Scan for the cell matching the given text and deliver its [x, y] coordinate at center. 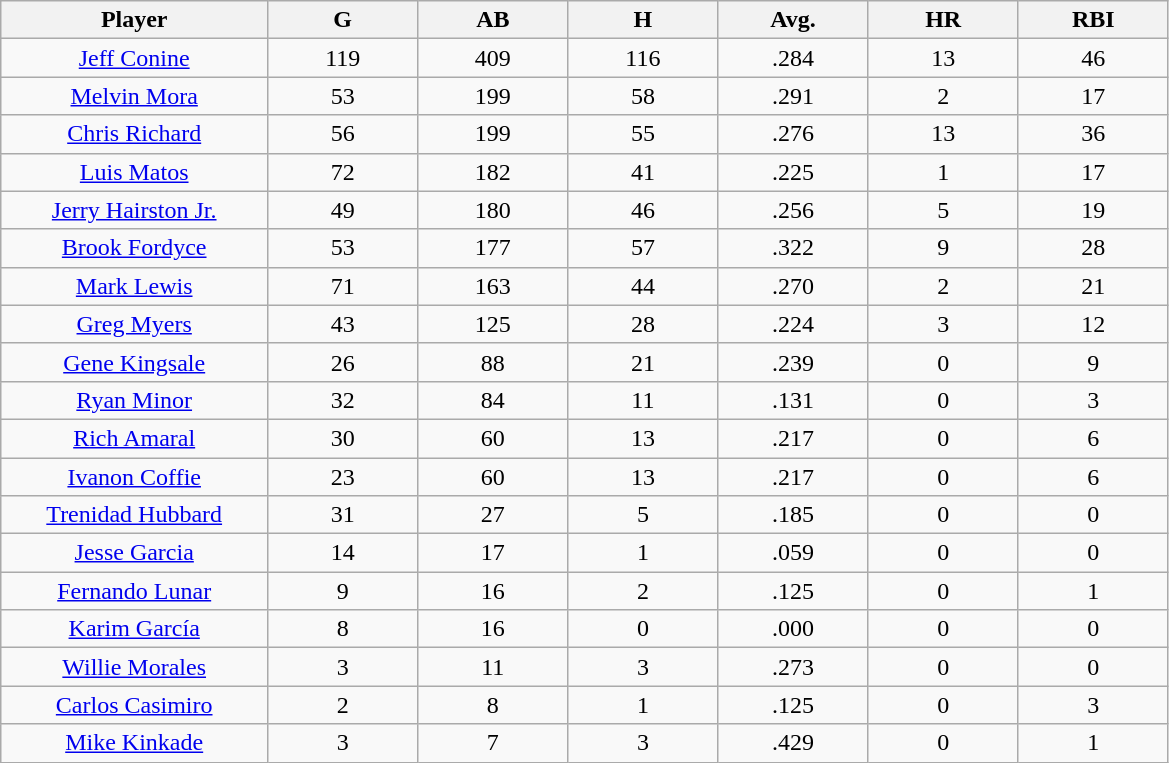
Trenidad Hubbard [134, 515]
84 [493, 400]
.284 [793, 58]
30 [343, 438]
Willie Morales [134, 667]
119 [343, 58]
Ryan Minor [134, 400]
27 [493, 515]
.000 [793, 629]
36 [1093, 134]
23 [343, 477]
.256 [793, 210]
72 [343, 172]
44 [643, 286]
H [643, 20]
Melvin Mora [134, 96]
Jerry Hairston Jr. [134, 210]
71 [343, 286]
.429 [793, 743]
.270 [793, 286]
Carlos Casimiro [134, 705]
177 [493, 248]
125 [493, 324]
Karim García [134, 629]
.276 [793, 134]
Brook Fordyce [134, 248]
49 [343, 210]
180 [493, 210]
Mark Lewis [134, 286]
Ivanon Coffie [134, 477]
182 [493, 172]
.059 [793, 553]
12 [1093, 324]
HR [943, 20]
43 [343, 324]
.185 [793, 515]
88 [493, 362]
58 [643, 96]
116 [643, 58]
56 [343, 134]
26 [343, 362]
57 [643, 248]
.273 [793, 667]
.291 [793, 96]
.322 [793, 248]
AB [493, 20]
Gene Kingsale [134, 362]
163 [493, 286]
14 [343, 553]
Greg Myers [134, 324]
RBI [1093, 20]
Chris Richard [134, 134]
Jeff Conine [134, 58]
41 [643, 172]
.239 [793, 362]
7 [493, 743]
.224 [793, 324]
.131 [793, 400]
55 [643, 134]
31 [343, 515]
Player [134, 20]
G [343, 20]
409 [493, 58]
19 [1093, 210]
Fernando Lunar [134, 591]
Avg. [793, 20]
Rich Amaral [134, 438]
.225 [793, 172]
Mike Kinkade [134, 743]
Jesse Garcia [134, 553]
32 [343, 400]
Luis Matos [134, 172]
